Find where the given text appears and provide that cell's center as [x, y] coordinate. 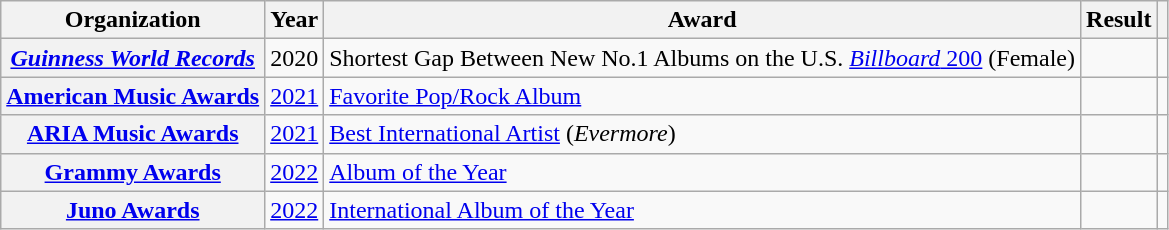
Album of the Year [702, 172]
Favorite Pop/Rock Album [702, 96]
2020 [294, 58]
Grammy Awards [133, 172]
American Music Awards [133, 96]
Shortest Gap Between New No.1 Albums on the U.S. Billboard 200 (Female) [702, 58]
International Album of the Year [702, 210]
Guinness World Records [133, 58]
Juno Awards [133, 210]
Result [1119, 20]
Award [702, 20]
Organization [133, 20]
Year [294, 20]
Best International Artist (Evermore) [702, 134]
ARIA Music Awards [133, 134]
